Search for the cell housing the specified text and yield its (X, Y) center coordinate. 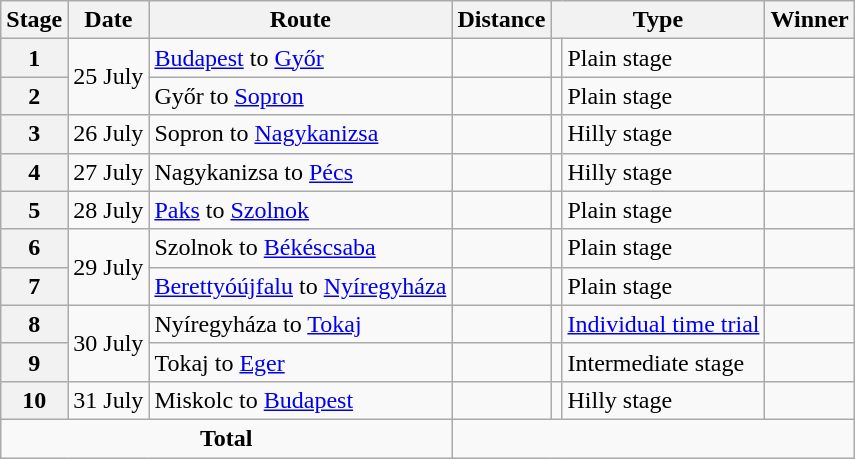
4 (34, 172)
3 (34, 134)
5 (34, 210)
Nyíregyháza to Tokaj (300, 324)
Intermediate stage (664, 362)
29 July (108, 267)
6 (34, 248)
Szolnok to Békéscsaba (300, 248)
Sopron to Nagykanizsa (300, 134)
Berettyóújfalu to Nyíregyháza (300, 286)
7 (34, 286)
Nagykanizsa to Pécs (300, 172)
1 (34, 58)
Total (226, 438)
Individual time trial (664, 324)
Winner (810, 20)
Tokaj to Eger (300, 362)
Distance (502, 20)
26 July (108, 134)
30 July (108, 343)
Stage (34, 20)
31 July (108, 400)
Budapest to Győr (300, 58)
Type (658, 20)
8 (34, 324)
Győr to Sopron (300, 96)
27 July (108, 172)
Paks to Szolnok (300, 210)
Route (300, 20)
25 July (108, 77)
10 (34, 400)
2 (34, 96)
Date (108, 20)
28 July (108, 210)
Miskolc to Budapest (300, 400)
9 (34, 362)
